Scan for the cell matching the given text and deliver its (X, Y) coordinate at center. 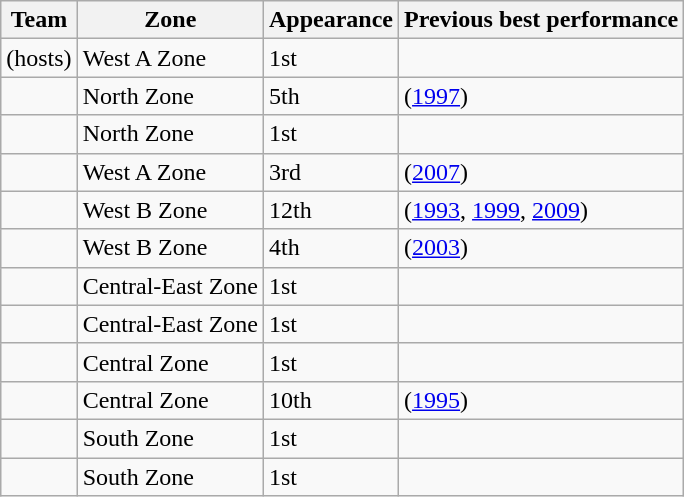
(2007) (542, 172)
Appearance (330, 20)
12th (330, 210)
Previous best performance (542, 20)
3rd (330, 172)
Zone (170, 20)
10th (330, 400)
4th (330, 248)
Team (39, 20)
(2003) (542, 248)
(1997) (542, 96)
5th (330, 96)
(1995) (542, 400)
(1993, 1999, 2009) (542, 210)
(hosts) (39, 58)
